Determine the (x, y) coordinate at the center of the cell enclosing the given text.  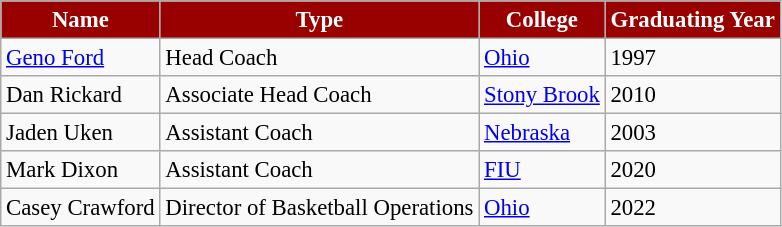
2020 (692, 170)
Stony Brook (542, 95)
Graduating Year (692, 20)
FIU (542, 170)
Associate Head Coach (320, 95)
2022 (692, 208)
Mark Dixon (80, 170)
1997 (692, 58)
Type (320, 20)
2010 (692, 95)
Dan Rickard (80, 95)
Geno Ford (80, 58)
Head Coach (320, 58)
Nebraska (542, 133)
Name (80, 20)
Director of Basketball Operations (320, 208)
Casey Crawford (80, 208)
Jaden Uken (80, 133)
2003 (692, 133)
College (542, 20)
